Identify which cell holds the provided text, then report its [X, Y] central coordinate. 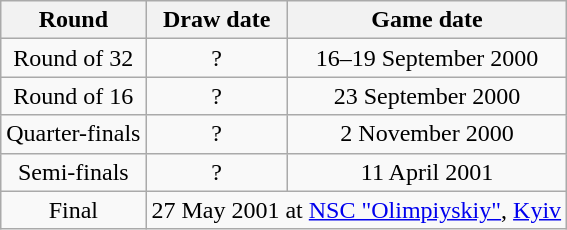
16–19 September 2000 [426, 58]
23 September 2000 [426, 96]
27 May 2001 at NSC "Olimpiyskiy", Kyiv [356, 210]
Round [74, 20]
Game date [426, 20]
Quarter-finals [74, 134]
Draw date [216, 20]
Round of 16 [74, 96]
Semi-finals [74, 172]
Round of 32 [74, 58]
2 November 2000 [426, 134]
11 April 2001 [426, 172]
Final [74, 210]
